Detect which cell encompasses the target text, then output its (x, y) center coordinate. 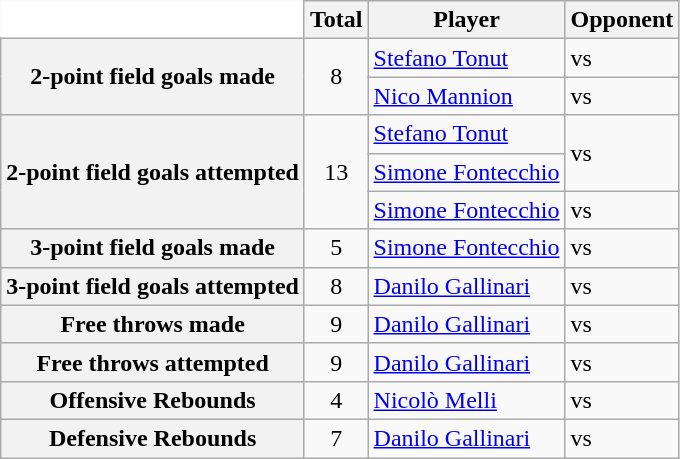
5 (336, 248)
4 (336, 400)
13 (336, 172)
Offensive Rebounds (153, 400)
Free throws made (153, 324)
Nicolò Melli (466, 400)
2-point field goals made (153, 77)
2-point field goals attempted (153, 172)
3-point field goals made (153, 248)
Opponent (622, 20)
Total (336, 20)
Nico Mannion (466, 96)
Free throws attempted (153, 362)
Defensive Rebounds (153, 438)
7 (336, 438)
3-point field goals attempted (153, 286)
Player (466, 20)
